Capture the cell that displays the provided text and extract its (x, y) central coordinate. 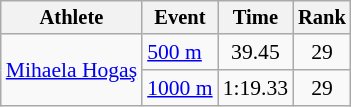
500 m (180, 53)
Time (256, 18)
1:19.33 (256, 88)
Athlete (72, 18)
1000 m (180, 88)
Mihaela Hogaş (72, 70)
39.45 (256, 53)
Event (180, 18)
Rank (322, 18)
